Output the (X, Y) coordinate of the center of the cell containing the given text.  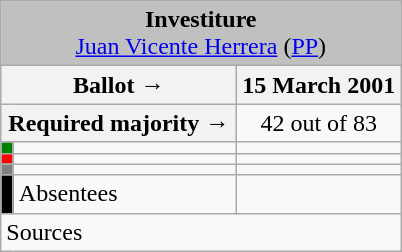
InvestitureJuan Vicente Herrera (PP) (201, 34)
Absentees (125, 194)
Ballot → (119, 85)
42 out of 83 (319, 123)
Sources (201, 232)
Required majority → (119, 123)
15 March 2001 (319, 85)
